Determine the (X, Y) coordinate at the center of the cell enclosing the given text.  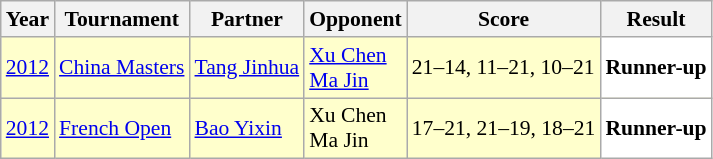
Tournament (122, 19)
China Masters (122, 68)
Tang Jinhua (246, 68)
Result (656, 19)
Year (28, 19)
Score (504, 19)
French Open (122, 128)
17–21, 21–19, 18–21 (504, 128)
21–14, 11–21, 10–21 (504, 68)
Opponent (356, 19)
Bao Yixin (246, 128)
Partner (246, 19)
